Return the [x, y] coordinate for the center point of the cell that contains the specified text.  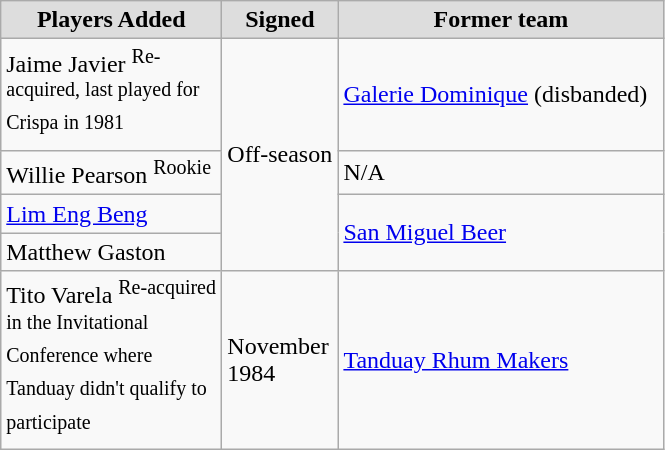
Tito Varela Re-acquired in the Invitational Conference where Tanduay didn't qualify to participate [112, 360]
Signed [280, 20]
Players Added [112, 20]
Lim Eng Beng [112, 214]
Former team [501, 20]
N/A [501, 172]
Galerie Dominique (disbanded) [501, 95]
Off-season [280, 155]
Jaime Javier Re-acquired, last played for Crispa in 1981 [112, 95]
Matthew Gaston [112, 252]
November 1984 [280, 360]
San Miguel Beer [501, 233]
Tanduay Rhum Makers [501, 360]
Willie Pearson Rookie [112, 172]
